Find where the given text appears and provide that cell's center as [X, Y] coordinate. 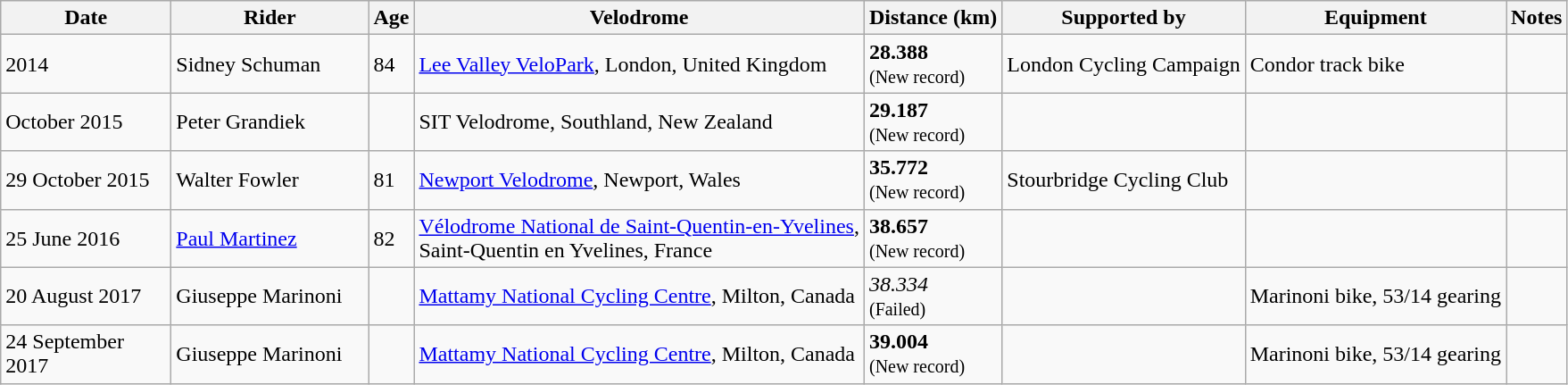
82 [391, 238]
Distance (km) [933, 18]
Equipment [1375, 18]
October 2015 [86, 121]
25 June 2016 [86, 238]
Sidney Schuman [270, 64]
29.187(New record) [933, 121]
35.772(New record) [933, 180]
Notes [1537, 18]
2014 [86, 64]
81 [391, 180]
SIT Velodrome, Southland, New Zealand [639, 121]
38.334(Failed) [933, 297]
London Cycling Campaign [1124, 64]
Condor track bike [1375, 64]
Rider [270, 18]
84 [391, 64]
Date [86, 18]
29 October 2015 [86, 180]
24 September 2017 [86, 354]
Lee Valley VeloPark, London, United Kingdom [639, 64]
39.004(New record) [933, 354]
Velodrome [639, 18]
Vélodrome National de Saint-Quentin-en-Yvelines,Saint-Quentin en Yvelines, France [639, 238]
Supported by [1124, 18]
Stourbridge Cycling Club [1124, 180]
20 August 2017 [86, 297]
28.388(New record) [933, 64]
Paul Martinez [270, 238]
Newport Velodrome, Newport, Wales [639, 180]
38.657(New record) [933, 238]
Age [391, 18]
Peter Grandiek [270, 121]
Walter Fowler [270, 180]
